Provide the (X, Y) coordinate of the cell's center where the given text is located.  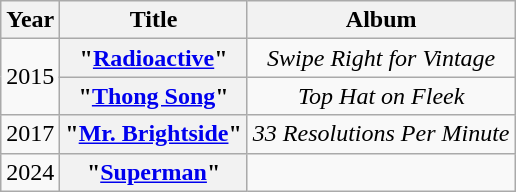
Swipe Right for Vintage (381, 58)
2017 (30, 134)
"Mr. Brightside" (154, 134)
Top Hat on Fleek (381, 96)
33 Resolutions Per Minute (381, 134)
2024 (30, 172)
Album (381, 20)
Year (30, 20)
"Radioactive" (154, 58)
2015 (30, 77)
"Thong Song" (154, 96)
Title (154, 20)
"Superman" (154, 172)
